Return [x, y] of the center of cell containing provided text 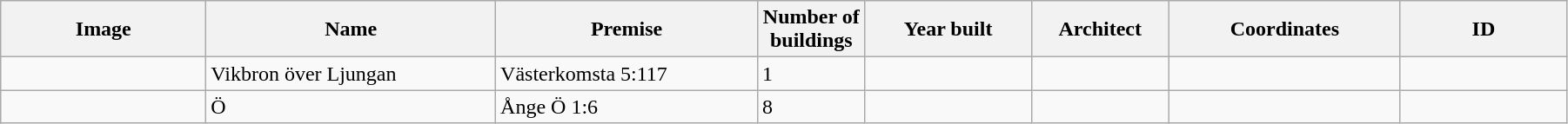
8 [812, 107]
ID [1483, 29]
Coordinates [1284, 29]
Year built [948, 29]
Västerkomsta 5:117 [627, 74]
Ö [352, 107]
Image [104, 29]
Ånge Ö 1:6 [627, 107]
Architect [1100, 29]
Name [352, 29]
Premise [627, 29]
Number ofbuildings [812, 29]
1 [812, 74]
Vikbron över Ljungan [352, 74]
